For the text-containing cell, return its midpoint in (X, Y) coordinate format. 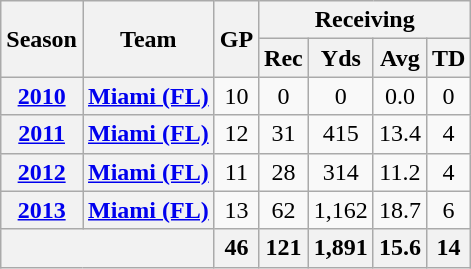
10 (236, 96)
18.7 (400, 210)
121 (284, 248)
314 (340, 172)
31 (284, 134)
46 (236, 248)
2010 (42, 96)
14 (448, 248)
6 (448, 210)
12 (236, 134)
2011 (42, 134)
11 (236, 172)
1,162 (340, 210)
TD (448, 58)
13 (236, 210)
GP (236, 39)
11.2 (400, 172)
Receiving (365, 20)
62 (284, 210)
415 (340, 134)
2013 (42, 210)
Avg (400, 58)
Season (42, 39)
2012 (42, 172)
13.4 (400, 134)
Yds (340, 58)
1,891 (340, 248)
Rec (284, 58)
28 (284, 172)
0.0 (400, 96)
15.6 (400, 248)
Team (148, 39)
